Return [X, Y] of the center of cell containing provided text 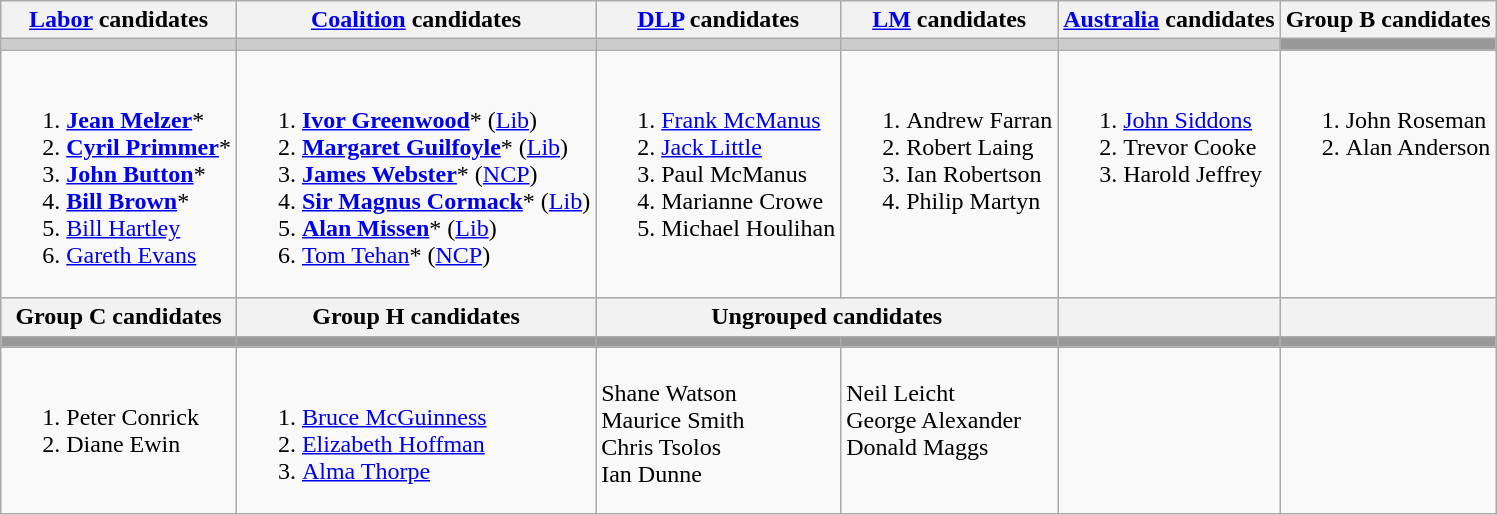
LM candidates [950, 20]
Frank McManusJack LittlePaul McManusMarianne CroweMichael Houlihan [718, 174]
John RosemanAlan Anderson [1388, 174]
Bruce McGuinnessElizabeth HoffmanAlma Thorpe [416, 430]
Coalition candidates [416, 20]
Labor candidates [119, 20]
Ivor Greenwood* (Lib)Margaret Guilfoyle* (Lib)James Webster* (NCP)Sir Magnus Cormack* (Lib)Alan Missen* (Lib)Tom Tehan* (NCP) [416, 174]
John SiddonsTrevor CookeHarold Jeffrey [1169, 174]
Andrew FarranRobert LaingIan RobertsonPhilip Martyn [950, 174]
Shane Watson Maurice Smith Chris Tsolos Ian Dunne [718, 430]
Neil Leicht George Alexander Donald Maggs [950, 430]
Group C candidates [119, 317]
DLP candidates [718, 20]
Australia candidates [1169, 20]
Jean Melzer*Cyril Primmer*John Button*Bill Brown*Bill HartleyGareth Evans [119, 174]
Peter ConrickDiane Ewin [119, 430]
Ungrouped candidates [827, 317]
Group B candidates [1388, 20]
Group H candidates [416, 317]
